Return the [X, Y] coordinate for the center point of the cell that contains the specified text.  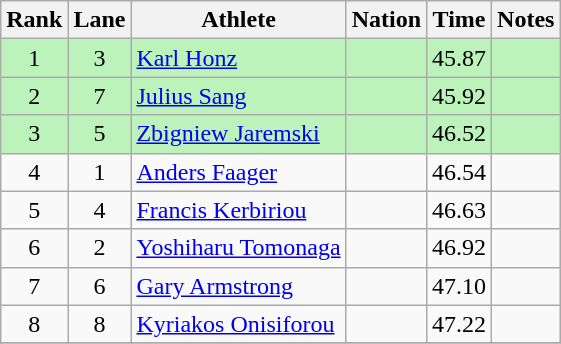
Rank [34, 20]
47.10 [460, 286]
45.87 [460, 58]
Gary Armstrong [238, 286]
Time [460, 20]
46.63 [460, 210]
45.92 [460, 96]
Nation [386, 20]
46.92 [460, 248]
Julius Sang [238, 96]
46.54 [460, 172]
46.52 [460, 134]
Anders Faager [238, 172]
Kyriakos Onisiforou [238, 324]
Athlete [238, 20]
Francis Kerbiriou [238, 210]
Lane [100, 20]
Yoshiharu Tomonaga [238, 248]
Zbigniew Jaremski [238, 134]
Karl Honz [238, 58]
Notes [526, 20]
47.22 [460, 324]
